Detect which cell encompasses the target text, then output its [X, Y] center coordinate. 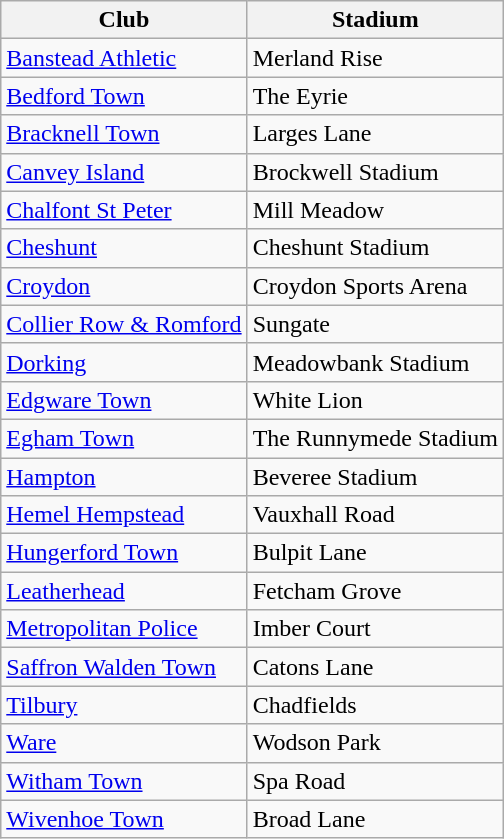
Banstead Athletic [124, 58]
Mill Meadow [375, 210]
Imber Court [375, 629]
Broad Lane [375, 819]
Leatherhead [124, 591]
Tilbury [124, 705]
Edgware Town [124, 400]
Chadfields [375, 705]
Canvey Island [124, 172]
Dorking [124, 362]
Hungerford Town [124, 553]
Croydon Sports Arena [375, 286]
Beveree Stadium [375, 477]
Egham Town [124, 438]
Cheshunt Stadium [375, 248]
The Eyrie [375, 96]
Saffron Walden Town [124, 667]
Catons Lane [375, 667]
Collier Row & Romford [124, 324]
Bulpit Lane [375, 553]
White Lion [375, 400]
Bedford Town [124, 96]
Cheshunt [124, 248]
Wodson Park [375, 743]
Hampton [124, 477]
Brockwell Stadium [375, 172]
Merland Rise [375, 58]
Fetcham Grove [375, 591]
The Runnymede Stadium [375, 438]
Vauxhall Road [375, 515]
Stadium [375, 20]
Croydon [124, 286]
Ware [124, 743]
Hemel Hempstead [124, 515]
Spa Road [375, 781]
Sungate [375, 324]
Larges Lane [375, 134]
Bracknell Town [124, 134]
Meadowbank Stadium [375, 362]
Metropolitan Police [124, 629]
Club [124, 20]
Witham Town [124, 781]
Chalfont St Peter [124, 210]
Wivenhoe Town [124, 819]
